Detect which cell encompasses the target text, then output its (x, y) center coordinate. 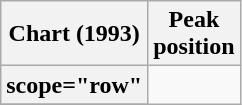
Chart (1993) (74, 34)
Peakposition (194, 34)
scope="row" (74, 85)
